Return the [x, y] coordinate for the center point of the cell that contains the specified text.  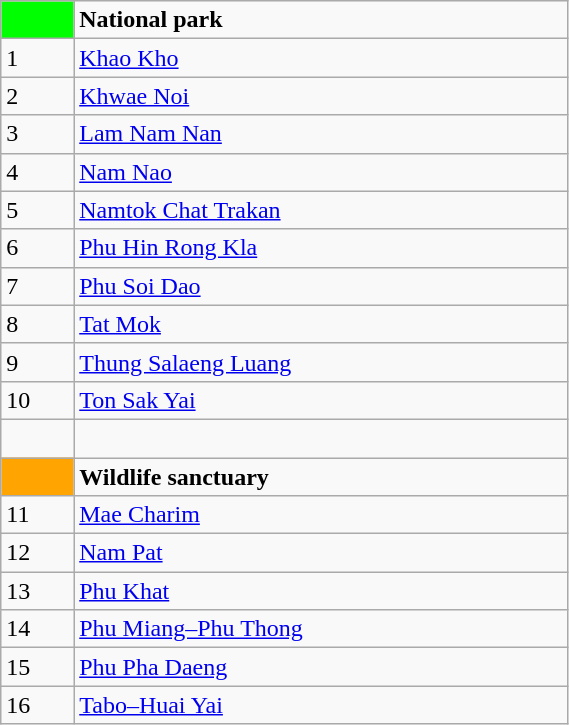
3 [38, 134]
4 [38, 172]
9 [38, 362]
Khwae Noi [321, 96]
Phu Pha Daeng [321, 667]
10 [38, 400]
16 [38, 705]
12 [38, 553]
Phu Soi Dao [321, 286]
7 [38, 286]
Wildlife sanctuary [321, 477]
National park [321, 20]
8 [38, 324]
Thung Salaeng Luang [321, 362]
Phu Miang–Phu Thong [321, 629]
Lam Nam Nan [321, 134]
1 [38, 58]
6 [38, 248]
13 [38, 591]
11 [38, 515]
Nam Nao [321, 172]
Tabo–Huai Yai [321, 705]
5 [38, 210]
Mae Charim [321, 515]
15 [38, 667]
Ton Sak Yai [321, 400]
Namtok Chat Trakan [321, 210]
Khao Kho [321, 58]
Tat Mok [321, 324]
14 [38, 629]
2 [38, 96]
Phu Khat [321, 591]
Nam Pat [321, 553]
Phu Hin Rong Kla [321, 248]
